Capture the cell that displays the provided text and extract its (x, y) central coordinate. 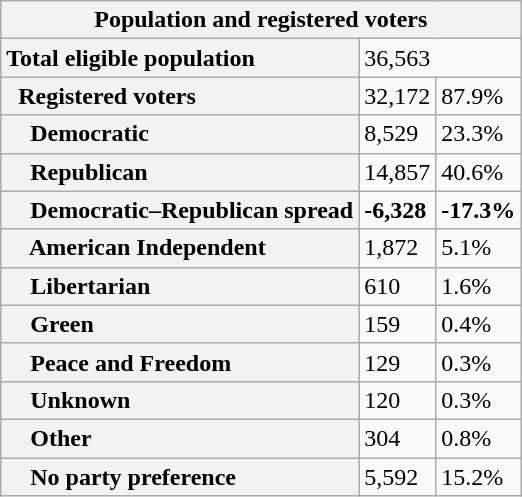
120 (398, 400)
Other (180, 438)
36,563 (440, 58)
0.4% (478, 324)
Unknown (180, 400)
129 (398, 362)
American Independent (180, 248)
1.6% (478, 286)
Registered voters (180, 96)
Democratic (180, 134)
Republican (180, 172)
15.2% (478, 477)
14,857 (398, 172)
-17.3% (478, 210)
Libertarian (180, 286)
Green (180, 324)
5,592 (398, 477)
32,172 (398, 96)
304 (398, 438)
40.6% (478, 172)
-6,328 (398, 210)
Total eligible population (180, 58)
159 (398, 324)
Democratic–Republican spread (180, 210)
0.8% (478, 438)
Peace and Freedom (180, 362)
5.1% (478, 248)
Population and registered voters (261, 20)
610 (398, 286)
8,529 (398, 134)
23.3% (478, 134)
87.9% (478, 96)
No party preference (180, 477)
1,872 (398, 248)
